For the text-containing cell, return its midpoint in (x, y) coordinate format. 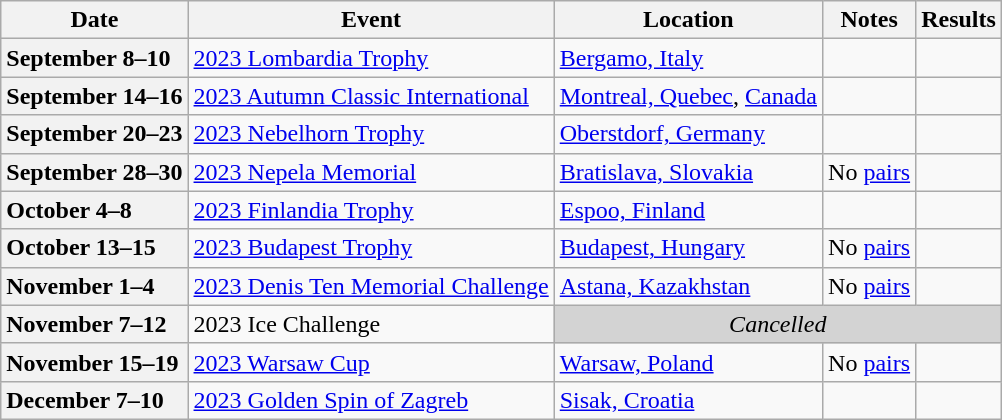
Warsaw, Poland (688, 362)
2023 Autumn Classic International (371, 96)
Astana, Kazakhstan (688, 286)
2023 Denis Ten Memorial Challenge (371, 286)
Montreal, Quebec, Canada (688, 96)
Budapest, Hungary (688, 248)
Espoo, Finland (688, 210)
2023 Budapest Trophy (371, 248)
September 14–16 (94, 96)
November 15–19 (94, 362)
2023 Ice Challenge (371, 324)
Results (959, 20)
2023 Nebelhorn Trophy (371, 134)
November 1–4 (94, 286)
2023 Lombardia Trophy (371, 58)
Notes (870, 20)
Oberstdorf, Germany (688, 134)
September 8–10 (94, 58)
Event (371, 20)
Date (94, 20)
Bergamo, Italy (688, 58)
2023 Nepela Memorial (371, 172)
September 20–23 (94, 134)
September 28–30 (94, 172)
2023 Finlandia Trophy (371, 210)
Cancelled (778, 324)
2023 Warsaw Cup (371, 362)
October 4–8 (94, 210)
2023 Golden Spin of Zagreb (371, 400)
November 7–12 (94, 324)
October 13–15 (94, 248)
Bratislava, Slovakia (688, 172)
Sisak, Croatia (688, 400)
December 7–10 (94, 400)
Location (688, 20)
